Identify which cell holds the provided text, then report its [x, y] central coordinate. 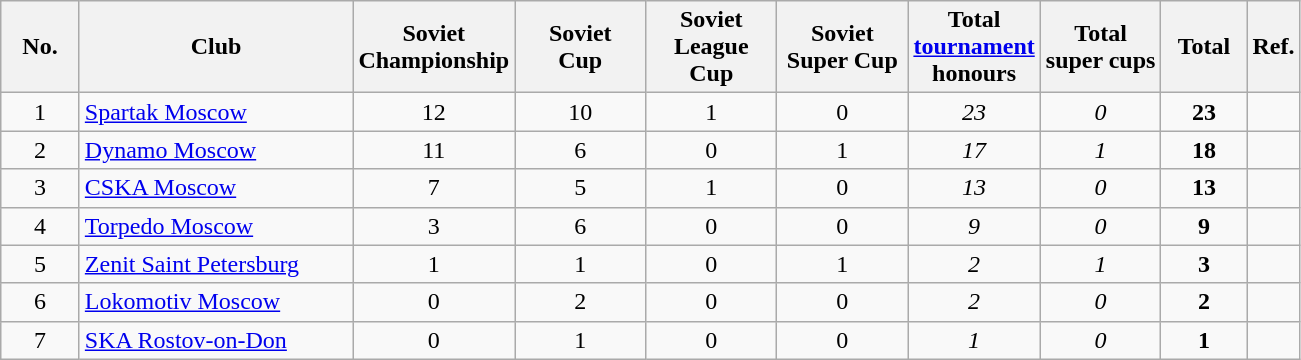
4 [40, 226]
12 [434, 112]
Dynamo Moscow [216, 150]
No. [40, 47]
SovietLeague Cup [712, 47]
17 [974, 150]
18 [1204, 150]
Torpedo Moscow [216, 226]
11 [434, 150]
Zenit Saint Petersburg [216, 264]
SKA Rostov-on-Don [216, 340]
Totalsuper cups [1100, 47]
CSKA Moscow [216, 188]
Ref. [1274, 47]
SovietCup [580, 47]
Total [1204, 47]
Totaltournament honours [974, 47]
Soviet Super Cup [842, 47]
SovietChampionship [434, 47]
Lokomotiv Moscow [216, 302]
10 [580, 112]
Club [216, 47]
Spartak Moscow [216, 112]
